Pinpoint the cell where the given text exists, returning its (X, Y) midpoint coordinate. 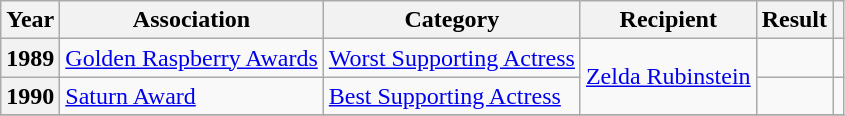
Best Supporting Actress (452, 96)
1989 (30, 58)
Worst Supporting Actress (452, 58)
Recipient (668, 20)
Year (30, 20)
Result (794, 20)
Saturn Award (192, 96)
Golden Raspberry Awards (192, 58)
Association (192, 20)
1990 (30, 96)
Category (452, 20)
Zelda Rubinstein (668, 77)
